Output the [x, y] coordinate of the center of the cell containing the given text.  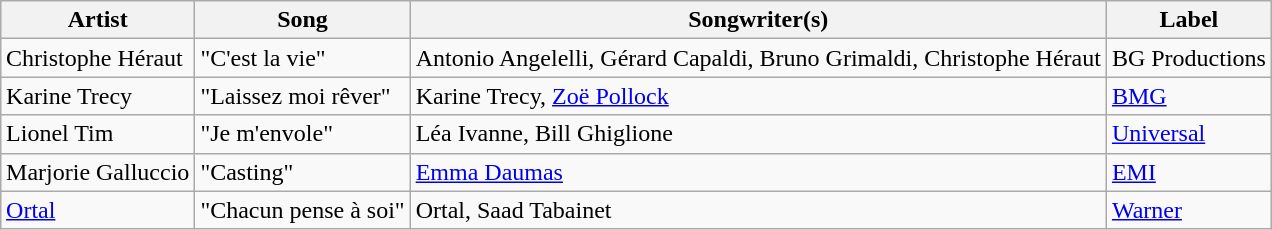
Universal [1188, 134]
Antonio Angelelli, Gérard Capaldi, Bruno Grimaldi, Christophe Héraut [758, 58]
Emma Daumas [758, 172]
BMG [1188, 96]
"Je m'envole" [302, 134]
Christophe Héraut [98, 58]
Karine Trecy [98, 96]
BG Productions [1188, 58]
Warner [1188, 210]
Léa Ivanne, Bill Ghiglione [758, 134]
Marjorie Galluccio [98, 172]
Karine Trecy, Zoë Pollock [758, 96]
Label [1188, 20]
"C'est la vie" [302, 58]
EMI [1188, 172]
Ortal [98, 210]
Song [302, 20]
"Chacun pense à soi" [302, 210]
"Casting" [302, 172]
Lionel Tim [98, 134]
"Laissez moi rêver" [302, 96]
Songwriter(s) [758, 20]
Ortal, Saad Tabainet [758, 210]
Artist [98, 20]
